Output the (X, Y) coordinate of the center of the cell containing the given text.  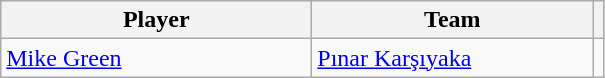
Mike Green (156, 58)
Player (156, 20)
Team (452, 20)
Pınar Karşıyaka (452, 58)
